Detect which cell encompasses the target text, then output its [X, Y] center coordinate. 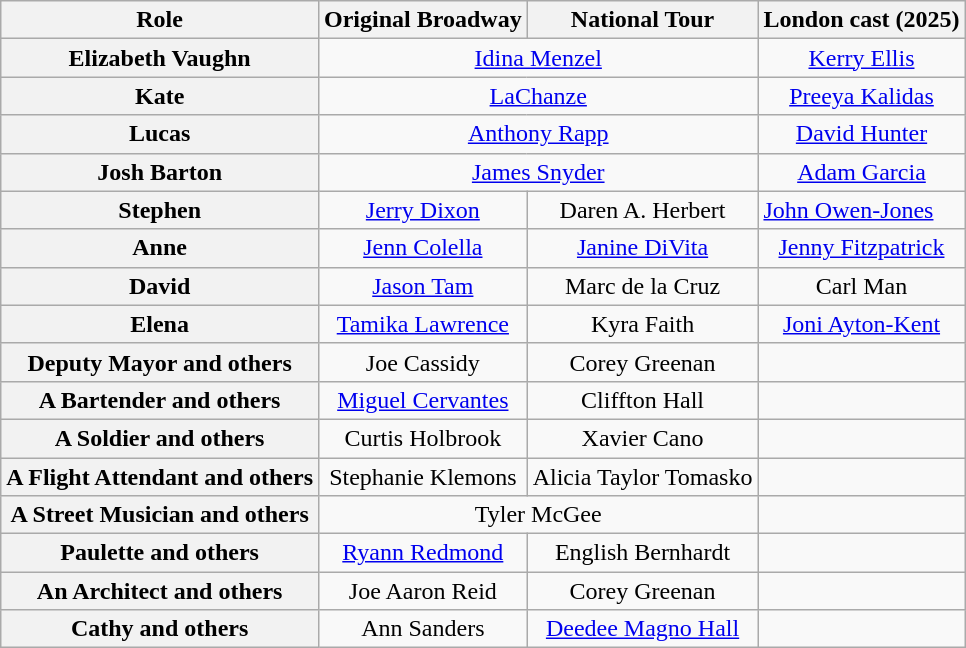
James Snyder [538, 172]
Preeya Kalidas [862, 96]
Jenn Colella [424, 248]
Cathy and others [160, 629]
David [160, 286]
A Bartender and others [160, 400]
A Soldier and others [160, 438]
Jenny Fitzpatrick [862, 248]
Daren A. Herbert [642, 210]
Ann Sanders [424, 629]
Jason Tam [424, 286]
John Owen-Jones [862, 210]
Stephen [160, 210]
Anne [160, 248]
Joe Aaron Reid [424, 591]
David Hunter [862, 134]
An Architect and others [160, 591]
Kate [160, 96]
LaChanze [538, 96]
Carl Man [862, 286]
Joni Ayton-Kent [862, 324]
Stephanie Klemons [424, 477]
Original Broadway [424, 20]
Marc de la Cruz [642, 286]
Alicia Taylor Tomasko [642, 477]
Idina Menzel [538, 58]
Deputy Mayor and others [160, 362]
Xavier Cano [642, 438]
Josh Barton [160, 172]
Cliffton Hall [642, 400]
Elizabeth Vaughn [160, 58]
Anthony Rapp [538, 134]
Adam Garcia [862, 172]
Lucas [160, 134]
Role [160, 20]
London cast (2025) [862, 20]
Joe Cassidy [424, 362]
Paulette and others [160, 553]
Deedee Magno Hall [642, 629]
Curtis Holbrook [424, 438]
National Tour [642, 20]
Janine DiVita [642, 248]
Jerry Dixon [424, 210]
Kerry Ellis [862, 58]
English Bernhardt [642, 553]
A Street Musician and others [160, 515]
Tamika Lawrence [424, 324]
Miguel Cervantes [424, 400]
A Flight Attendant and others [160, 477]
Kyra Faith [642, 324]
Ryann Redmond [424, 553]
Tyler McGee [538, 515]
Elena [160, 324]
